Output the [X, Y] coordinate of the center of the cell containing the given text.  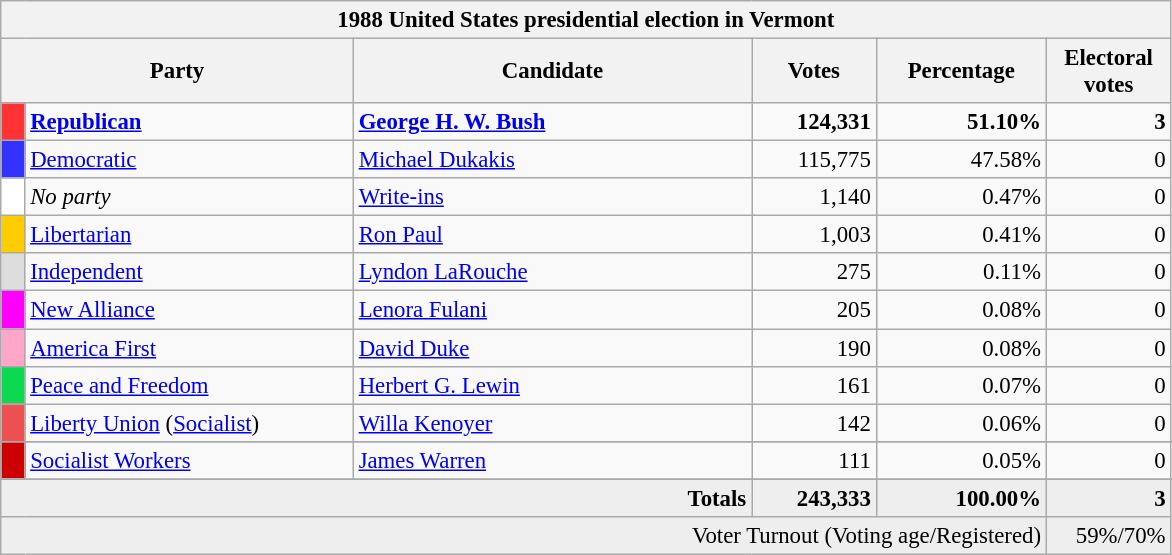
James Warren [552, 460]
0.47% [961, 197]
47.58% [961, 160]
Libertarian [189, 235]
Peace and Freedom [189, 385]
Totals [376, 498]
161 [814, 385]
No party [189, 197]
124,331 [814, 122]
Percentage [961, 72]
David Duke [552, 348]
Lenora Fulani [552, 310]
Votes [814, 72]
Write-ins [552, 197]
Democratic [189, 160]
Voter Turnout (Voting age/Registered) [524, 536]
1,140 [814, 197]
Ron Paul [552, 235]
142 [814, 423]
1,003 [814, 235]
243,333 [814, 498]
Willa Kenoyer [552, 423]
0.06% [961, 423]
Michael Dukakis [552, 160]
Socialist Workers [189, 460]
Herbert G. Lewin [552, 385]
275 [814, 273]
Electoral votes [1108, 72]
111 [814, 460]
59%/70% [1108, 536]
190 [814, 348]
Lyndon LaRouche [552, 273]
0.11% [961, 273]
Party [178, 72]
Candidate [552, 72]
51.10% [961, 122]
America First [189, 348]
George H. W. Bush [552, 122]
115,775 [814, 160]
New Alliance [189, 310]
Liberty Union (Socialist) [189, 423]
Independent [189, 273]
1988 United States presidential election in Vermont [586, 20]
205 [814, 310]
0.07% [961, 385]
100.00% [961, 498]
0.05% [961, 460]
0.41% [961, 235]
Republican [189, 122]
